Pinpoint the cell where the given text exists, returning its (X, Y) midpoint coordinate. 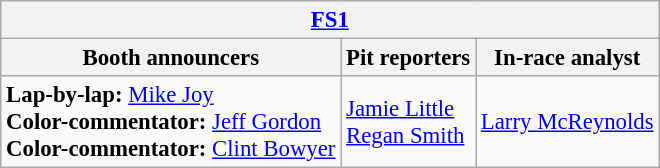
Pit reporters (408, 58)
Jamie LittleRegan Smith (408, 122)
Booth announcers (171, 58)
Larry McReynolds (568, 122)
In-race analyst (568, 58)
Lap-by-lap: Mike JoyColor-commentator: Jeff GordonColor-commentator: Clint Bowyer (171, 122)
FS1 (330, 20)
